Search for the cell housing the specified text and yield its [x, y] center coordinate. 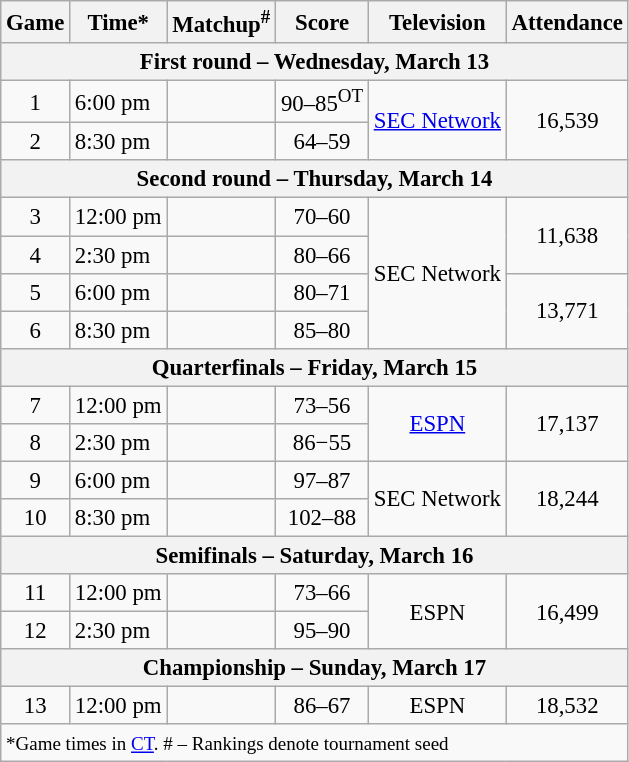
Television [437, 22]
70–60 [322, 217]
80–71 [322, 292]
10 [36, 518]
73–66 [322, 593]
5 [36, 292]
Quarterfinals – Friday, March 15 [314, 367]
First round – Wednesday, March 13 [314, 62]
16,499 [567, 612]
7 [36, 405]
80–66 [322, 255]
Matchup# [222, 22]
90–85OT [322, 102]
86−55 [322, 443]
Score [322, 22]
Game [36, 22]
Second round – Thursday, March 14 [314, 179]
9 [36, 480]
Semifinals – Saturday, March 16 [314, 555]
4 [36, 255]
86–67 [322, 706]
85–80 [322, 330]
3 [36, 217]
17,137 [567, 424]
102–88 [322, 518]
Championship – Sunday, March 17 [314, 668]
6 [36, 330]
1 [36, 102]
11 [36, 593]
13,771 [567, 310]
*Game times in CT. # – Rankings denote tournament seed [314, 743]
8 [36, 443]
18,532 [567, 706]
18,244 [567, 498]
97–87 [322, 480]
12 [36, 631]
16,539 [567, 121]
Attendance [567, 22]
73–56 [322, 405]
2 [36, 142]
13 [36, 706]
11,638 [567, 236]
Time* [118, 22]
95–90 [322, 631]
64–59 [322, 142]
